Detect which cell encompasses the target text, then output its (x, y) center coordinate. 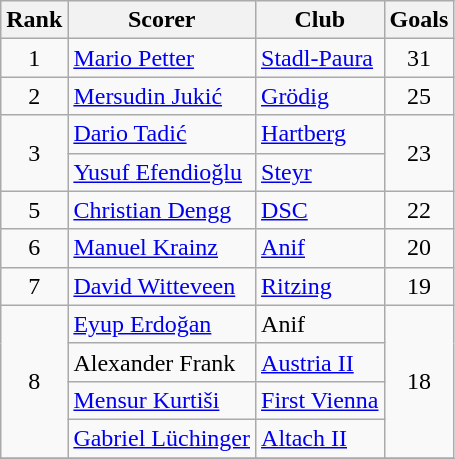
1 (34, 58)
Manuel Krainz (162, 248)
22 (419, 210)
Mensur Kurtiši (162, 400)
Rank (34, 20)
Stadl-Paura (320, 58)
23 (419, 153)
19 (419, 286)
DSC (320, 210)
8 (34, 381)
Mario Petter (162, 58)
Grödig (320, 96)
18 (419, 381)
Altach II (320, 438)
Eyup Erdoğan (162, 324)
31 (419, 58)
7 (34, 286)
Mersudin Jukić (162, 96)
3 (34, 153)
Club (320, 20)
Yusuf Efendioğlu (162, 172)
First Vienna (320, 400)
Scorer (162, 20)
Christian Dengg (162, 210)
Steyr (320, 172)
6 (34, 248)
Dario Tadić (162, 134)
Gabriel Lüchinger (162, 438)
Ritzing (320, 286)
25 (419, 96)
2 (34, 96)
Goals (419, 20)
5 (34, 210)
David Witteveen (162, 286)
Alexander Frank (162, 362)
20 (419, 248)
Hartberg (320, 134)
Austria II (320, 362)
